Identify which cell holds the provided text, then report its [x, y] central coordinate. 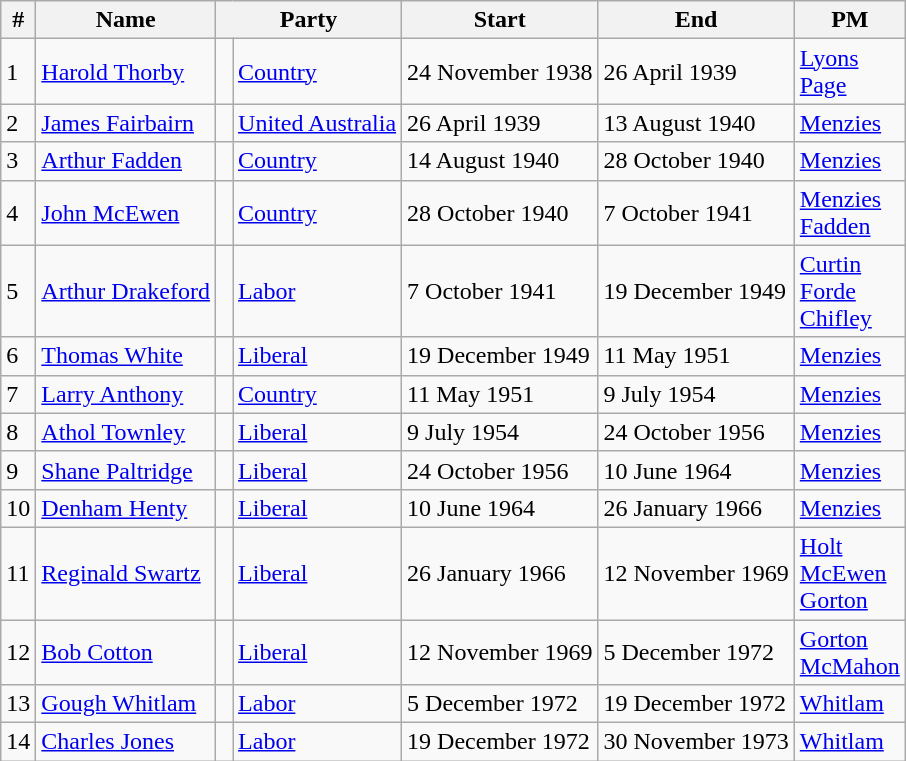
Gough Whitlam [126, 704]
5 [18, 291]
Larry Anthony [126, 394]
4 [18, 212]
13 August 1940 [696, 123]
11 [18, 573]
Thomas White [126, 356]
24 November 1938 [500, 72]
Arthur Fadden [126, 161]
14 [18, 742]
8 [18, 432]
John McEwen [126, 212]
12 [18, 652]
14 August 1940 [500, 161]
James Fairbairn [126, 123]
# [18, 20]
Bob Cotton [126, 652]
Start [500, 20]
Name [126, 20]
PM [850, 20]
Charles Jones [126, 742]
Harold Thorby [126, 72]
Arthur Drakeford [126, 291]
LyonsPage [850, 72]
10 [18, 508]
1 [18, 72]
9 [18, 470]
United Australia [318, 123]
CurtinFordeChifley [850, 291]
Denham Henty [126, 508]
3 [18, 161]
13 [18, 704]
Reginald Swartz [126, 573]
6 [18, 356]
Shane Paltridge [126, 470]
GortonMcMahon [850, 652]
Athol Townley [126, 432]
2 [18, 123]
30 November 1973 [696, 742]
MenziesFadden [850, 212]
Party [308, 20]
End [696, 20]
7 [18, 394]
HoltMcEwenGorton [850, 573]
